Return the [x, y] coordinate for the center point of the cell that contains the specified text.  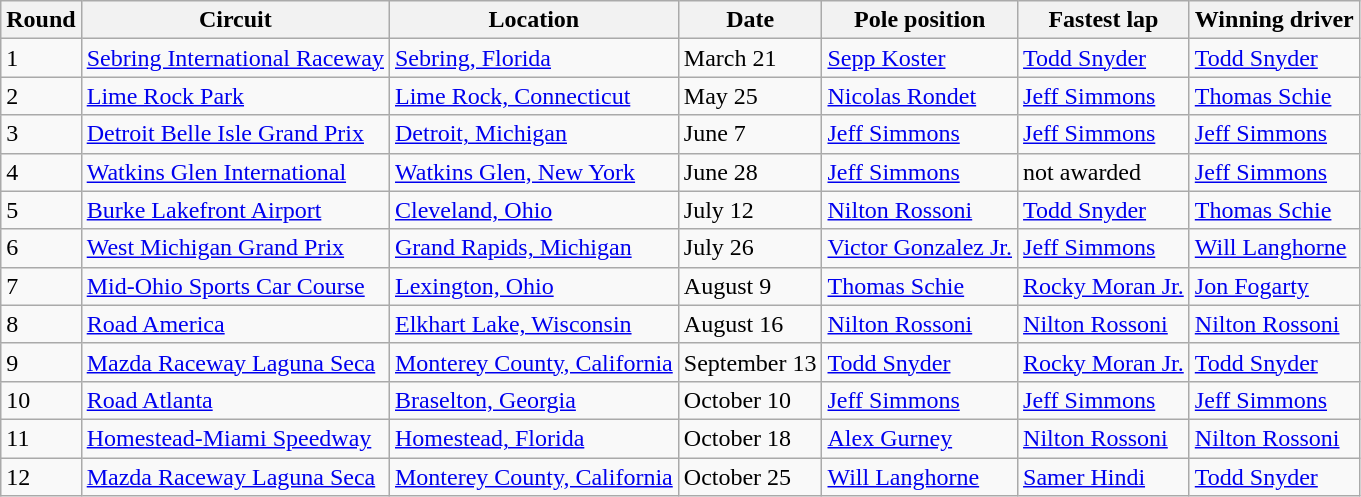
Victor Gonzalez Jr. [920, 248]
Pole position [920, 20]
Watkins Glen, New York [534, 172]
Lime Rock, Connecticut [534, 96]
May 25 [750, 96]
Burke Lakefront Airport [235, 210]
Homestead-Miami Speedway [235, 438]
Sebring, Florida [534, 58]
Samer Hindi [1104, 477]
Homestead, Florida [534, 438]
October 25 [750, 477]
March 21 [750, 58]
7 [41, 286]
Location [534, 20]
June 28 [750, 172]
Road America [235, 324]
Elkhart Lake, Wisconsin [534, 324]
12 [41, 477]
11 [41, 438]
Round [41, 20]
Date [750, 20]
Lime Rock Park [235, 96]
West Michigan Grand Prix [235, 248]
Detroit, Michigan [534, 134]
Mid-Ohio Sports Car Course [235, 286]
3 [41, 134]
not awarded [1104, 172]
5 [41, 210]
August 9 [750, 286]
Jon Fogarty [1274, 286]
9 [41, 362]
Circuit [235, 20]
Road Atlanta [235, 400]
October 10 [750, 400]
Fastest lap [1104, 20]
Winning driver [1274, 20]
Detroit Belle Isle Grand Prix [235, 134]
Cleveland, Ohio [534, 210]
August 16 [750, 324]
Lexington, Ohio [534, 286]
Braselton, Georgia [534, 400]
2 [41, 96]
1 [41, 58]
July 12 [750, 210]
Nicolas Rondet [920, 96]
4 [41, 172]
8 [41, 324]
Watkins Glen International [235, 172]
June 7 [750, 134]
October 18 [750, 438]
Alex Gurney [920, 438]
Sebring International Raceway [235, 58]
September 13 [750, 362]
6 [41, 248]
July 26 [750, 248]
Grand Rapids, Michigan [534, 248]
10 [41, 400]
Sepp Koster [920, 58]
